Extract the (x, y) coordinate from the center of the cell holding the provided text.  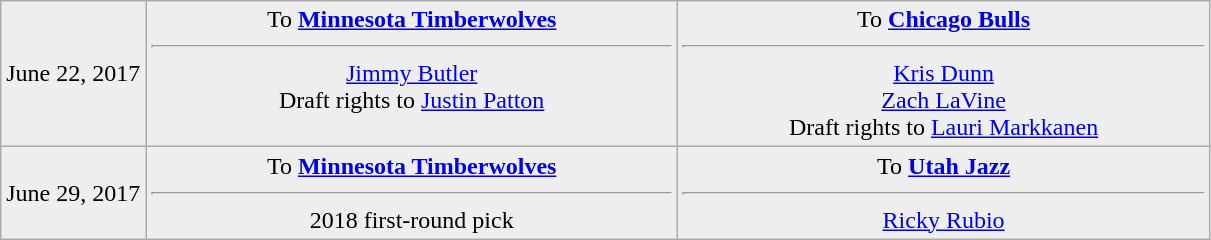
To Minnesota Timberwolves2018 first-round pick (412, 193)
To Chicago BullsKris DunnZach LaVineDraft rights to Lauri Markkanen (944, 74)
June 29, 2017 (74, 193)
To Utah JazzRicky Rubio (944, 193)
To Minnesota TimberwolvesJimmy ButlerDraft rights to Justin Patton (412, 74)
June 22, 2017 (74, 74)
